For the text-containing cell, return its midpoint in [x, y] coordinate format. 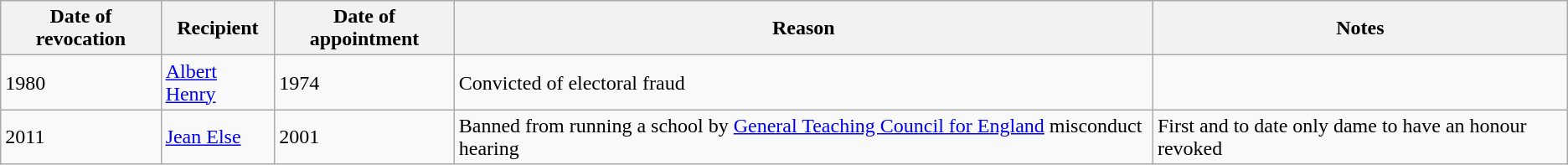
Date of revocation [80, 28]
2011 [80, 137]
Recipient [218, 28]
Convicted of electoral fraud [803, 82]
1980 [80, 82]
2001 [364, 137]
Reason [803, 28]
First and to date only dame to have an honour revoked [1360, 137]
Jean Else [218, 137]
Notes [1360, 28]
Albert Henry [218, 82]
Banned from running a school by General Teaching Council for England misconduct hearing [803, 137]
1974 [364, 82]
Date of appointment [364, 28]
